Detect which cell encompasses the target text, then output its (X, Y) center coordinate. 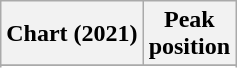
Peakposition (189, 34)
Chart (2021) (72, 34)
